Locate the cell with the specified text and output its [X, Y] center coordinate. 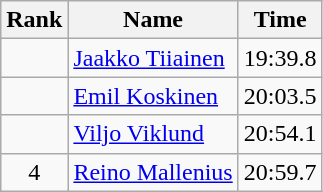
Rank [34, 20]
Name [153, 20]
20:59.7 [280, 172]
Viljo Viklund [153, 134]
4 [34, 172]
Jaakko Tiiainen [153, 58]
20:54.1 [280, 134]
Emil Koskinen [153, 96]
20:03.5 [280, 96]
Time [280, 20]
19:39.8 [280, 58]
Reino Mallenius [153, 172]
